Detect which cell encompasses the target text, then output its [x, y] center coordinate. 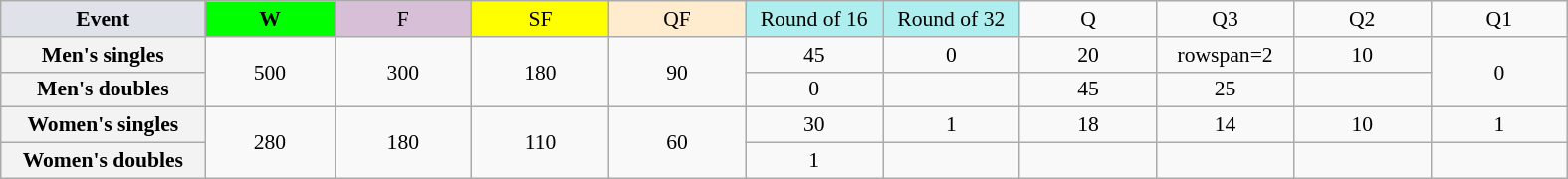
Q [1088, 19]
QF [677, 19]
Round of 32 [951, 19]
90 [677, 72]
14 [1226, 125]
60 [677, 143]
20 [1088, 55]
Men's singles [104, 55]
Event [104, 19]
Men's doubles [104, 89]
280 [270, 143]
SF [541, 19]
Round of 16 [814, 19]
F [403, 19]
rowspan=2 [1226, 55]
Women's singles [104, 125]
W [270, 19]
Q1 [1499, 19]
Women's doubles [104, 161]
30 [814, 125]
Q3 [1226, 19]
300 [403, 72]
110 [541, 143]
500 [270, 72]
Q2 [1362, 19]
18 [1088, 125]
25 [1226, 89]
